Provide the (x, y) coordinate of the cell's center where the given text is located.  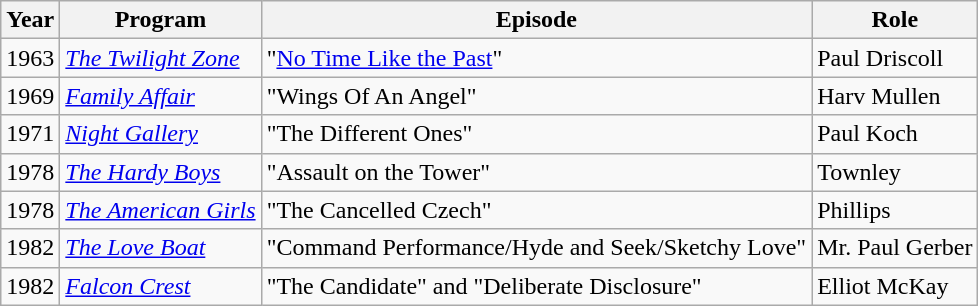
"The Different Ones" (536, 134)
Mr. Paul Gerber (895, 248)
Paul Koch (895, 134)
Phillips (895, 210)
The Love Boat (160, 248)
"The Candidate" and "Deliberate Disclosure" (536, 286)
The American Girls (160, 210)
The Twilight Zone (160, 58)
"Assault on the Tower" (536, 172)
"Wings Of An Angel" (536, 96)
1969 (30, 96)
"No Time Like the Past" (536, 58)
Falcon Crest (160, 286)
Paul Driscoll (895, 58)
Episode (536, 20)
1963 (30, 58)
Role (895, 20)
Family Affair (160, 96)
Harv Mullen (895, 96)
Year (30, 20)
Program (160, 20)
The Hardy Boys (160, 172)
"The Cancelled Czech" (536, 210)
Townley (895, 172)
"Command Performance/Hyde and Seek/Sketchy Love" (536, 248)
Elliot McKay (895, 286)
1971 (30, 134)
Night Gallery (160, 134)
